Identify which cell holds the provided text, then report its (X, Y) central coordinate. 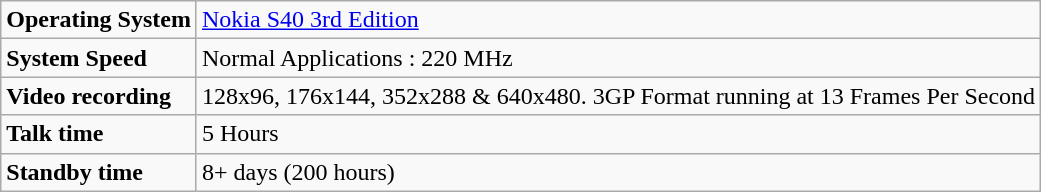
5 Hours (618, 134)
Video recording (99, 96)
Standby time (99, 172)
8+ days (200 hours) (618, 172)
Operating System (99, 20)
Nokia S40 3rd Edition (618, 20)
Talk time (99, 134)
Normal Applications : 220 MHz (618, 58)
128x96, 176x144, 352x288 & 640x480. 3GP Format running at 13 Frames Per Second (618, 96)
System Speed (99, 58)
